Detect which cell encompasses the target text, then output its [x, y] center coordinate. 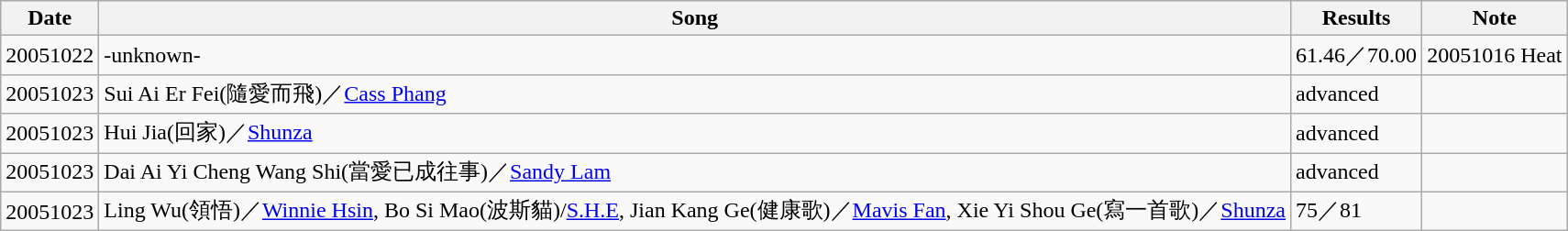
Date [50, 18]
Hui Jia(回家)／Shunza [695, 134]
20051016 Heat [1495, 55]
61.46／70.00 [1357, 55]
Results [1357, 18]
Ling Wu(領悟)／Winnie Hsin, Bo Si Mao(波斯貓)/S.H.E, Jian Kang Ge(健康歌)／Mavis Fan, Xie Yi Shou Ge(寫一首歌)／Shunza [695, 211]
-unknown- [695, 55]
75／81 [1357, 211]
Song [695, 18]
Dai Ai Yi Cheng Wang Shi(當愛已成往事)／Sandy Lam [695, 172]
Sui Ai Er Fei(隨愛而飛)／Cass Phang [695, 93]
Note [1495, 18]
20051022 [50, 55]
